Scan for the cell matching the given text and deliver its [x, y] coordinate at center. 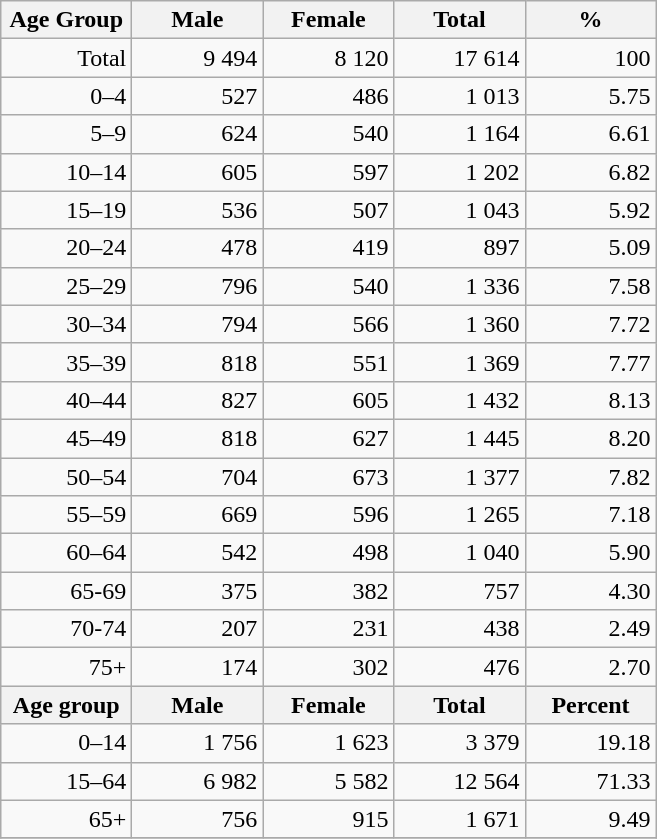
20–24 [66, 248]
65-69 [66, 591]
757 [460, 591]
9.49 [590, 819]
1 369 [460, 362]
207 [198, 629]
Age group [66, 705]
100 [590, 58]
704 [198, 477]
231 [328, 629]
7.82 [590, 477]
25–29 [66, 286]
7.18 [590, 515]
756 [198, 819]
1 043 [460, 210]
% [590, 20]
19.18 [590, 743]
827 [198, 400]
498 [328, 553]
507 [328, 210]
5 582 [328, 781]
15–64 [66, 781]
6 982 [198, 781]
486 [328, 96]
551 [328, 362]
71.33 [590, 781]
5.92 [590, 210]
1 377 [460, 477]
915 [328, 819]
1 360 [460, 324]
8 120 [328, 58]
794 [198, 324]
5–9 [66, 134]
796 [198, 286]
55–59 [66, 515]
627 [328, 438]
1 040 [460, 553]
0–4 [66, 96]
382 [328, 591]
1 202 [460, 172]
669 [198, 515]
30–34 [66, 324]
8.13 [590, 400]
10–14 [66, 172]
1 336 [460, 286]
476 [460, 667]
527 [198, 96]
5.09 [590, 248]
566 [328, 324]
6.82 [590, 172]
2.70 [590, 667]
8.20 [590, 438]
40–44 [66, 400]
2.49 [590, 629]
7.58 [590, 286]
5.75 [590, 96]
897 [460, 248]
536 [198, 210]
Percent [590, 705]
Age Group [66, 20]
15–19 [66, 210]
35–39 [66, 362]
3 379 [460, 743]
478 [198, 248]
1 445 [460, 438]
6.61 [590, 134]
12 564 [460, 781]
375 [198, 591]
302 [328, 667]
17 614 [460, 58]
45–49 [66, 438]
1 623 [328, 743]
60–64 [66, 553]
75+ [66, 667]
1 013 [460, 96]
438 [460, 629]
1 432 [460, 400]
419 [328, 248]
4.30 [590, 591]
7.72 [590, 324]
65+ [66, 819]
9 494 [198, 58]
174 [198, 667]
542 [198, 553]
0–14 [66, 743]
1 671 [460, 819]
70-74 [66, 629]
1 164 [460, 134]
7.77 [590, 362]
597 [328, 172]
1 756 [198, 743]
596 [328, 515]
50–54 [66, 477]
624 [198, 134]
673 [328, 477]
1 265 [460, 515]
5.90 [590, 553]
